For the text-containing cell, return its midpoint in [x, y] coordinate format. 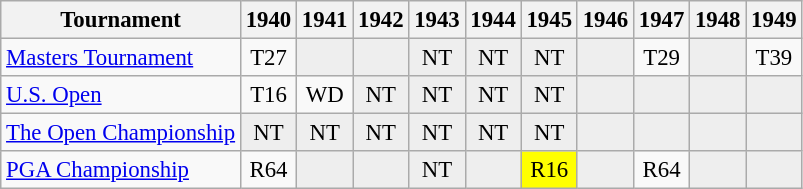
1945 [549, 20]
Tournament [121, 20]
1940 [268, 20]
T29 [661, 58]
The Open Championship [121, 133]
R16 [549, 170]
WD [325, 95]
1941 [325, 20]
1943 [437, 20]
1946 [605, 20]
1949 [774, 20]
U.S. Open [121, 95]
T27 [268, 58]
PGA Championship [121, 170]
T39 [774, 58]
1948 [718, 20]
Masters Tournament [121, 58]
1947 [661, 20]
T16 [268, 95]
1942 [381, 20]
1944 [493, 20]
